Locate the cell with the specified text and output its (x, y) center coordinate. 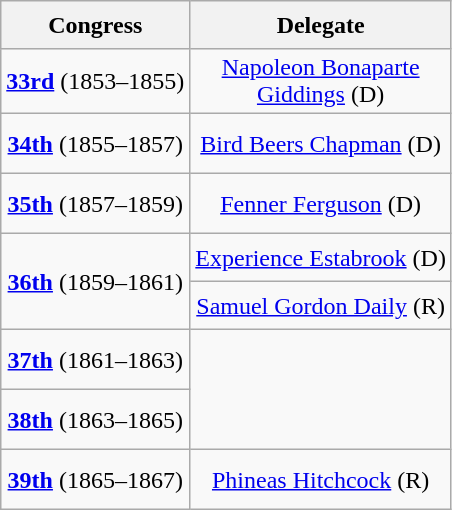
38th (1863–1865) (96, 420)
39th (1865–1867) (96, 480)
Fenner Ferguson (D) (321, 204)
37th (1861–1863) (96, 360)
35th (1857–1859) (96, 204)
Phineas Hitchcock (R) (321, 480)
Congress (96, 25)
Napoleon BonaparteGiddings (D) (321, 82)
Experience Estabrook (D) (321, 258)
33rd (1853–1855) (96, 82)
Delegate (321, 25)
Samuel Gordon Daily (R) (321, 306)
36th (1859–1861) (96, 282)
Bird Beers Chapman (D) (321, 144)
34th (1855–1857) (96, 144)
